Return [X, Y] of the center of cell containing provided text 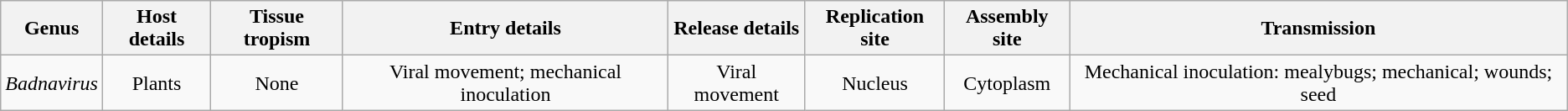
Viral movement; mechanical inoculation [505, 82]
None [277, 82]
Replication site [874, 29]
Assembly site [1007, 29]
Badnavirus [52, 82]
Release details [736, 29]
Transmission [1318, 29]
Host details [156, 29]
Plants [156, 82]
Cytoplasm [1007, 82]
Viral movement [736, 82]
Mechanical inoculation: mealybugs; mechanical; wounds; seed [1318, 82]
Entry details [505, 29]
Tissue tropism [277, 29]
Nucleus [874, 82]
Genus [52, 29]
